Search for the cell housing the specified text and yield its (X, Y) center coordinate. 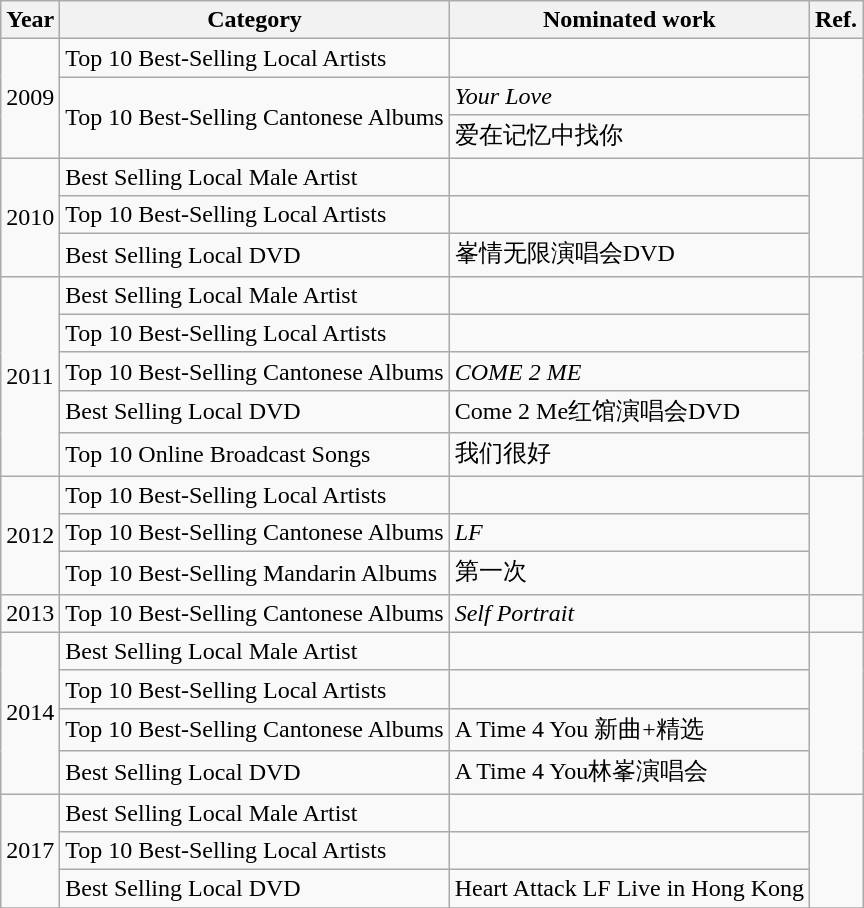
2012 (30, 536)
峯情无限演唱会DVD (629, 256)
Top 10 Best-Selling Mandarin Albums (254, 574)
Nominated work (629, 20)
Year (30, 20)
A Time 4 You 新曲+精选 (629, 730)
我们很好 (629, 454)
爱在记忆中找你 (629, 136)
2009 (30, 98)
COME 2 ME (629, 371)
Come 2 Me红馆演唱会DVD (629, 412)
LF (629, 533)
Heart Attack LF Live in Hong Kong (629, 889)
A Time 4 You林峯演唱会 (629, 772)
Self Portrait (629, 613)
Top 10 Online Broadcast Songs (254, 454)
2017 (30, 851)
Ref. (836, 20)
2014 (30, 712)
第一次 (629, 574)
2010 (30, 218)
2011 (30, 376)
Your Love (629, 96)
2013 (30, 613)
Category (254, 20)
